Detect which cell encompasses the target text, then output its (X, Y) center coordinate. 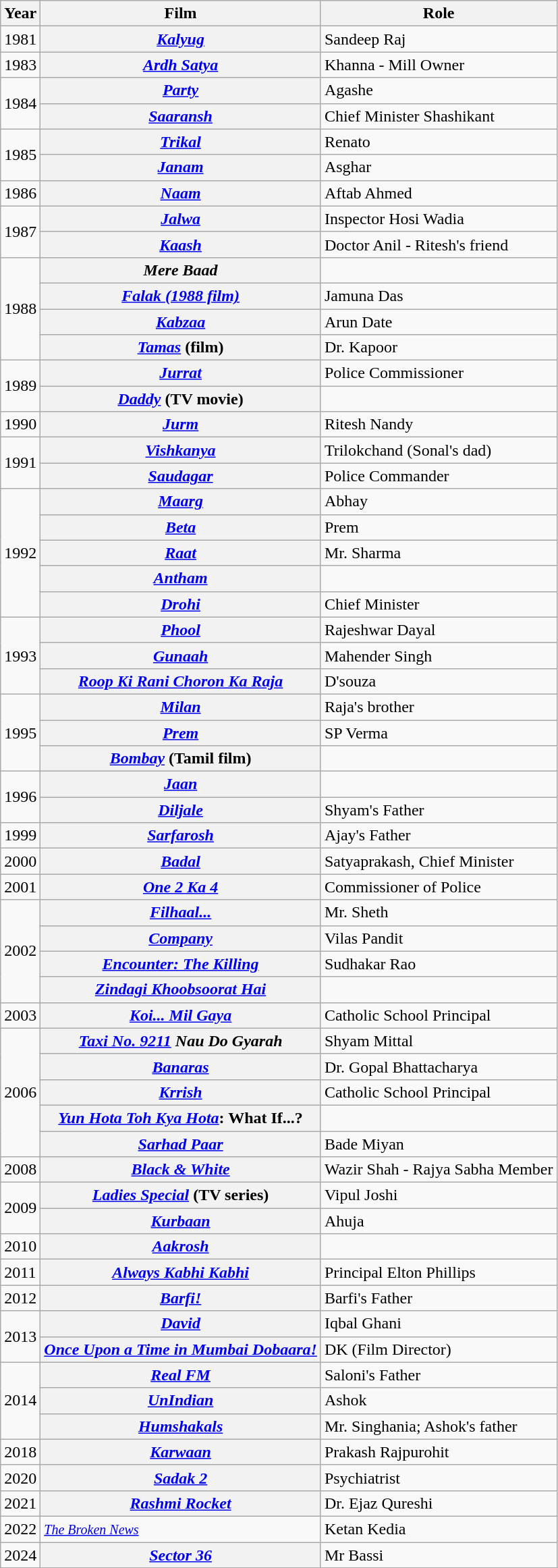
Company (181, 938)
2018 (20, 1452)
Sudhakar Rao (439, 964)
Saloni's Father (439, 1375)
Inspector Hosi Wadia (439, 219)
Psychiatrist (439, 1478)
Mr. Singhania; Ashok's father (439, 1426)
D'souza (439, 681)
2014 (20, 1401)
Mahender Singh (439, 655)
Always Kabhi Kabhi (181, 1272)
Jamuna Das (439, 296)
Badal (181, 861)
Prakash Rajpurohit (439, 1452)
Kaash (181, 244)
2000 (20, 861)
Aakrosh (181, 1247)
Mr. Sharma (439, 553)
Rashmi Rocket (181, 1503)
1999 (20, 836)
Barfi! (181, 1298)
Commissioner of Police (439, 887)
Once Upon a Time in Mumbai Dobaara! (181, 1349)
Real FM (181, 1375)
2002 (20, 951)
Ashok (439, 1401)
Maarg (181, 502)
Khanna - Mill Owner (439, 65)
1995 (20, 732)
Jalwa (181, 219)
Doctor Anil - Ritesh's friend (439, 244)
1990 (20, 425)
The Broken News (181, 1529)
Police Commissioner (439, 373)
Chief Minister (439, 604)
Dr. Ejaz Qureshi (439, 1503)
Krrish (181, 1092)
Dr. Kapoor (439, 348)
Diljale (181, 810)
2008 (20, 1170)
Wazir Shah - Rajya Sabha Member (439, 1170)
2009 (20, 1208)
Raat (181, 553)
Raja's brother (439, 707)
1986 (20, 193)
2011 (20, 1272)
Encounter: The Killing (181, 964)
Mere Baad (181, 270)
2006 (20, 1092)
Mr Bassi (439, 1555)
Janam (181, 167)
Taxi No. 9211 Nau Do Gyarah (181, 1041)
Jurm (181, 425)
Ketan Kedia (439, 1529)
Film (181, 13)
Dr. Gopal Bhattacharya (439, 1066)
Shyam Mittal (439, 1041)
Jurrat (181, 373)
Jaan (181, 784)
2020 (20, 1478)
DK (Film Director) (439, 1349)
Milan (181, 707)
Police Commander (439, 476)
Drohi (181, 604)
Banaras (181, 1066)
Kabzaa (181, 322)
1981 (20, 39)
1996 (20, 797)
Ritesh Nandy (439, 425)
Beta (181, 527)
Ahuja (439, 1221)
2013 (20, 1336)
Gunaah (181, 655)
Koi... Mil Gaya (181, 1015)
Mr. Sheth (439, 913)
Abhay (439, 502)
1992 (20, 553)
Saudagar (181, 476)
Ladies Special (TV series) (181, 1195)
Tamas (film) (181, 348)
Barfi's Father (439, 1298)
Vipul Joshi (439, 1195)
Naam (181, 193)
2001 (20, 887)
One 2 Ka 4 (181, 887)
UnIndian (181, 1401)
Aftab Ahmed (439, 193)
Falak (1988 film) (181, 296)
1987 (20, 232)
Black & White (181, 1170)
2003 (20, 1015)
2010 (20, 1247)
Filhaal... (181, 913)
Saaransh (181, 116)
Phool (181, 630)
Daddy (TV movie) (181, 399)
Party (181, 90)
2022 (20, 1529)
Shyam's Father (439, 810)
Vilas Pandit (439, 938)
Kalyug (181, 39)
Bombay (Tamil film) (181, 759)
1989 (20, 386)
Iqbal Ghani (439, 1324)
Yun Hota Toh Kya Hota: What If...? (181, 1118)
SP Verma (439, 732)
2021 (20, 1503)
Sandeep Raj (439, 39)
Humshakals (181, 1426)
Ajay's Father (439, 836)
Agashe (439, 90)
Sector 36 (181, 1555)
Arun Date (439, 322)
Principal Elton Phillips (439, 1272)
Chief Minister Shashikant (439, 116)
Role (439, 13)
Satyaprakash, Chief Minister (439, 861)
Ardh Satya (181, 65)
David (181, 1324)
Bade Miyan (439, 1144)
Trilokchand (Sonal's dad) (439, 450)
Renato (439, 142)
Asghar (439, 167)
Sadak 2 (181, 1478)
Zindagi Khoobsoorat Hai (181, 990)
Sarhad Paar (181, 1144)
1984 (20, 103)
Antham (181, 578)
1991 (20, 463)
Roop Ki Rani Choron Ka Raja (181, 681)
2024 (20, 1555)
Kurbaan (181, 1221)
1983 (20, 65)
Year (20, 13)
Trikal (181, 142)
Sarfarosh (181, 836)
1993 (20, 655)
1985 (20, 155)
Rajeshwar Dayal (439, 630)
Vishkanya (181, 450)
Karwaan (181, 1452)
1988 (20, 308)
2012 (20, 1298)
